Provide the [X, Y] coordinate of the cell's center where the given text is located.  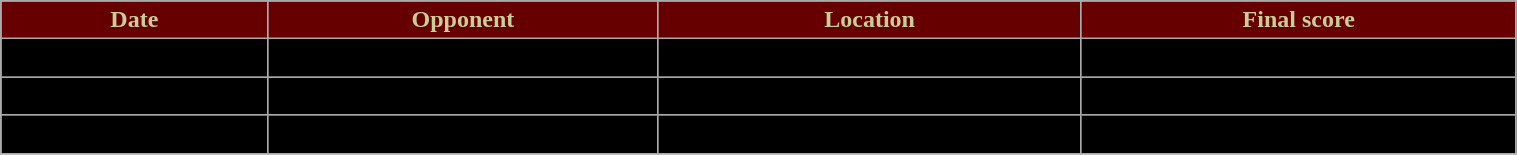
New Hampshire [463, 58]
Boston University [463, 134]
Vermont [463, 96]
Chestnut Hill, Mass [870, 58]
Date [134, 20]
March 8 [134, 96]
Location [870, 20]
2–3, BU [1298, 134]
Opponent [463, 20]
3–1, Boston College [1298, 96]
March 9 [134, 134]
8–1, Boston College [1298, 58]
February 28 [134, 58]
Final score [1298, 20]
